Capture the cell that displays the provided text and extract its (X, Y) central coordinate. 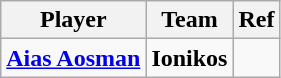
Ref (256, 20)
Team (190, 20)
Ionikos (190, 58)
Aias Aosman (74, 58)
Player (74, 20)
